Find where the given text appears and provide that cell's center as (X, Y) coordinate. 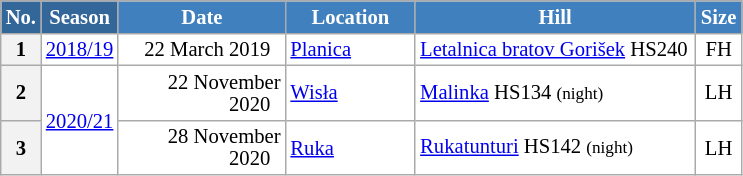
Wisła (350, 92)
Season (80, 16)
Planica (350, 49)
Date (202, 16)
Malinka HS134 (night) (555, 92)
2 (21, 92)
22 November 2020 (202, 92)
Size (718, 16)
1 (21, 49)
2020/21 (80, 120)
22 March 2019 (202, 49)
Ruka (350, 148)
FH (718, 49)
Hill (555, 16)
2018/19 (80, 49)
Letalnica bratov Gorišek HS240 (555, 49)
Location (350, 16)
28 November 2020 (202, 148)
Rukatunturi HS142 (night) (555, 148)
No. (21, 16)
3 (21, 148)
